Provide the [x, y] coordinate of the cell's center where the given text is located.  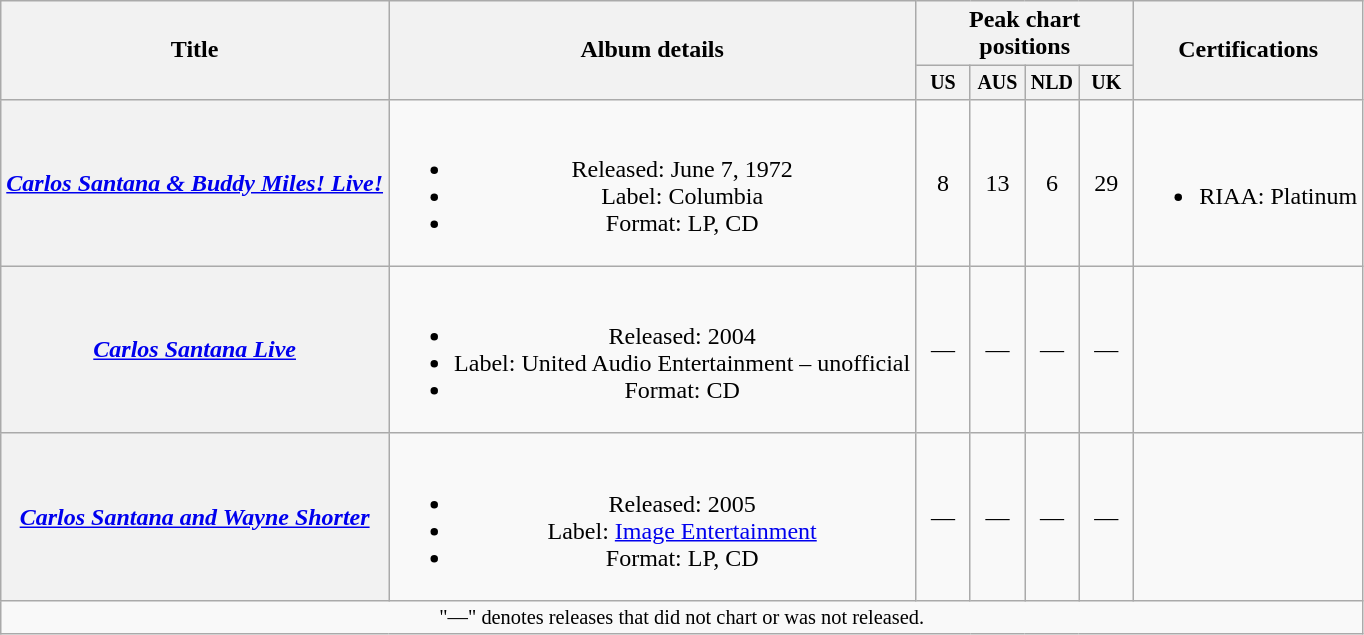
Released: June 7, 1972Label: ColumbiaFormat: LP, CD [652, 182]
8 [943, 182]
UK [1106, 82]
RIAA: Platinum [1248, 182]
Carlos Santana & Buddy Miles! Live! [195, 182]
NLD [1052, 82]
"—" denotes releases that did not chart or was not released. [682, 617]
Title [195, 50]
Released: 2005Label: Image EntertainmentFormat: LP, CD [652, 516]
Peak chart positions [1025, 34]
Album details [652, 50]
AUS [997, 82]
Carlos Santana and Wayne Shorter [195, 516]
US [943, 82]
Released: 2004Label: United Audio Entertainment – unofficialFormat: CD [652, 350]
6 [1052, 182]
Certifications [1248, 50]
29 [1106, 182]
13 [997, 182]
Carlos Santana Live [195, 350]
